Search for the cell housing the specified text and yield its [X, Y] center coordinate. 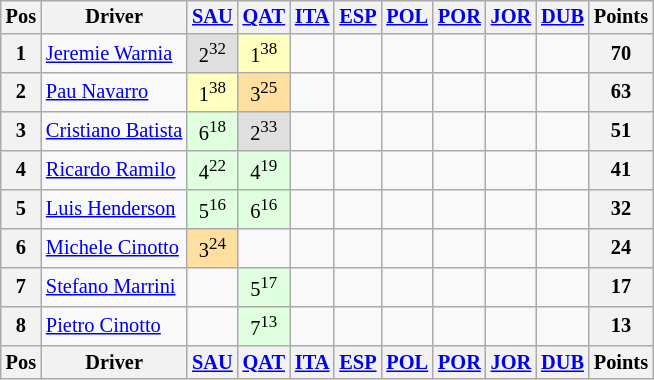
2 [21, 92]
Pietro Cinotto [114, 326]
618 [212, 132]
233 [264, 132]
32 [621, 210]
517 [264, 288]
1 [21, 54]
Ricardo Ramilo [114, 170]
51 [621, 132]
324 [212, 248]
7 [21, 288]
325 [264, 92]
713 [264, 326]
Luis Henderson [114, 210]
419 [264, 170]
Stefano Marrini [114, 288]
13 [621, 326]
Michele Cinotto [114, 248]
17 [621, 288]
3 [21, 132]
70 [621, 54]
6 [21, 248]
24 [621, 248]
Cristiano Batista [114, 132]
516 [212, 210]
4 [21, 170]
63 [621, 92]
Jeremie Warnia [114, 54]
616 [264, 210]
8 [21, 326]
5 [21, 210]
232 [212, 54]
41 [621, 170]
422 [212, 170]
Pau Navarro [114, 92]
